Return [X, Y] of the center of cell containing provided text 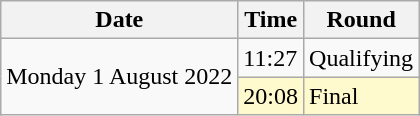
Final [362, 96]
Round [362, 20]
11:27 [271, 58]
Monday 1 August 2022 [120, 77]
Time [271, 20]
Qualifying [362, 58]
Date [120, 20]
20:08 [271, 96]
